Return [X, Y] of the center of cell containing provided text 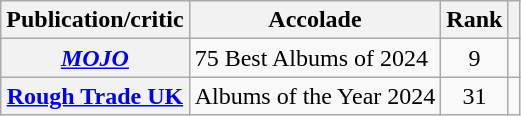
Albums of the Year 2024 [315, 96]
Accolade [315, 20]
MOJO [95, 58]
Rough Trade UK [95, 96]
Publication/critic [95, 20]
Rank [474, 20]
31 [474, 96]
9 [474, 58]
75 Best Albums of 2024 [315, 58]
